Provide the (x, y) coordinate of the cell's center where the given text is located.  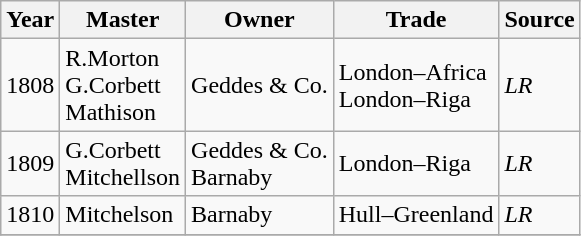
Trade (416, 20)
1808 (30, 85)
London–Riga (416, 164)
Owner (260, 20)
1810 (30, 215)
Mitchelson (123, 215)
Geddes & Co. (260, 85)
Hull–Greenland (416, 215)
Master (123, 20)
Source (540, 20)
G.CorbettMitchellson (123, 164)
1809 (30, 164)
Geddes & Co.Barnaby (260, 164)
London–AfricaLondon–Riga (416, 85)
Barnaby (260, 215)
R.MortonG.CorbettMathison (123, 85)
Year (30, 20)
